Identify which cell holds the provided text, then report its (x, y) central coordinate. 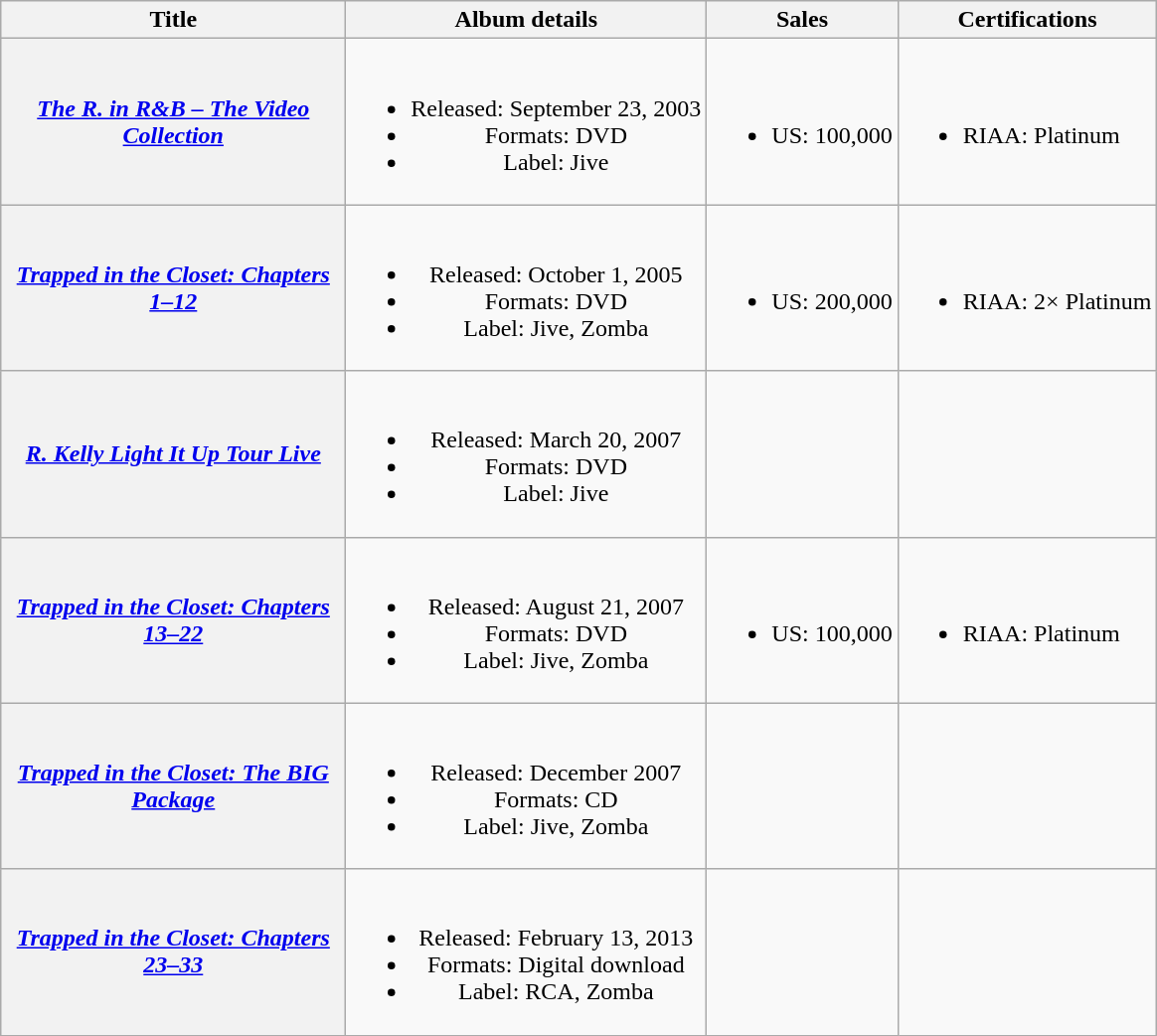
Album details (527, 20)
Released: December 2007Formats: CDLabel: Jive, Zomba (527, 785)
Released: February 13, 2013Formats: Digital downloadLabel: RCA, Zomba (527, 952)
Released: September 23, 2003Formats: DVDLabel: Jive (527, 121)
Released: August 21, 2007Formats: DVDLabel: Jive, Zomba (527, 620)
Trapped in the Closet: Chapters 23–33 (173, 952)
US: 200,000 (802, 288)
Trapped in the Closet: Chapters 13–22 (173, 620)
RIAA: 2× Platinum (1028, 288)
Certifications (1028, 20)
R. Kelly Light It Up Tour Live (173, 453)
Trapped in the Closet: The BIG Package (173, 785)
Trapped in the Closet: Chapters 1–12 (173, 288)
Title (173, 20)
The R. in R&B – The Video Collection (173, 121)
Released: March 20, 2007Formats: DVDLabel: Jive (527, 453)
Sales (802, 20)
Released: October 1, 2005Formats: DVDLabel: Jive, Zomba (527, 288)
